Return [X, Y] of the center of cell containing provided text 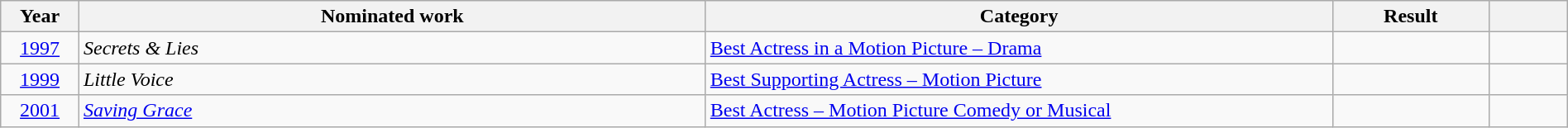
2001 [40, 111]
Secrets & Lies [392, 48]
Best Actress – Motion Picture Comedy or Musical [1019, 111]
Year [40, 17]
Little Voice [392, 79]
Best Supporting Actress – Motion Picture [1019, 79]
Category [1019, 17]
Nominated work [392, 17]
Best Actress in a Motion Picture – Drama [1019, 48]
1997 [40, 48]
Saving Grace [392, 111]
Result [1411, 17]
1999 [40, 79]
